Determine the [X, Y] coordinate at the center of the cell enclosing the given text.  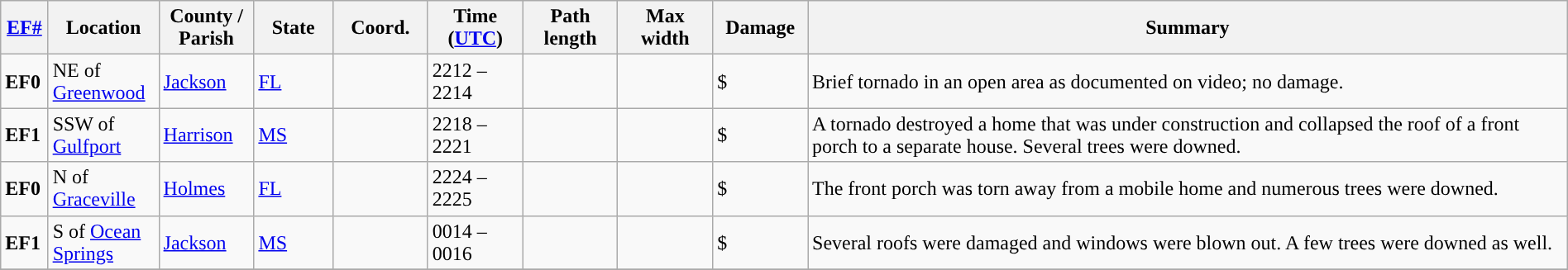
Harrison [207, 135]
Max width [665, 28]
Coord. [380, 28]
Path length [571, 28]
SSW of Gulfport [103, 135]
Brief tornado in an open area as documented on video; no damage. [1188, 81]
2224 – 2225 [475, 188]
State [294, 28]
0014 – 0016 [475, 243]
The front porch was torn away from a mobile home and numerous trees were downed. [1188, 188]
Damage [761, 28]
Summary [1188, 28]
S of Ocean Springs [103, 243]
A tornado destroyed a home that was under construction and collapsed the roof of a front porch to a separate house. Several trees were downed. [1188, 135]
County / Parish [207, 28]
Time (UTC) [475, 28]
N of Graceville [103, 188]
Holmes [207, 188]
EF# [25, 28]
Location [103, 28]
2212 – 2214 [475, 81]
Several roofs were damaged and windows were blown out. A few trees were downed as well. [1188, 243]
NE of Greenwood [103, 81]
2218 – 2221 [475, 135]
